Search for the cell housing the specified text and yield its (X, Y) center coordinate. 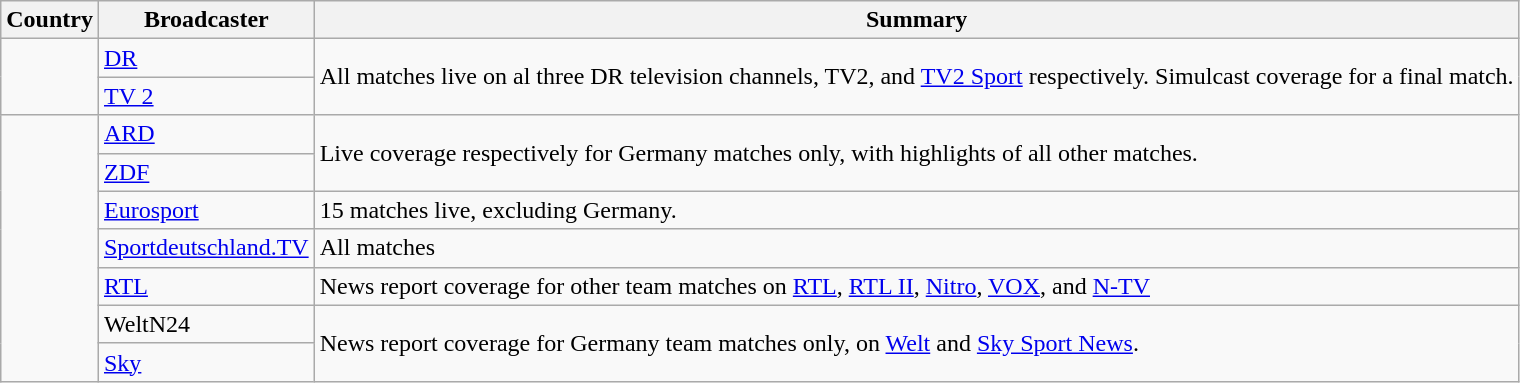
All matches (916, 248)
Sky (206, 362)
ARD (206, 134)
News report coverage for other team matches on RTL, RTL II, Nitro, VOX, and N-TV (916, 286)
TV 2 (206, 96)
WeltN24 (206, 324)
Broadcaster (206, 20)
Country (50, 20)
Live coverage respectively for Germany matches only, with highlights of all other matches. (916, 153)
Eurosport (206, 210)
RTL (206, 286)
All matches live on al three DR television channels, TV2, and TV2 Sport respectively. Simulcast coverage for a final match. (916, 77)
15 matches live, excluding Germany. (916, 210)
Summary (916, 20)
DR (206, 58)
News report coverage for Germany team matches only, on Welt and Sky Sport News. (916, 343)
ZDF (206, 172)
Sportdeutschland.TV (206, 248)
